Find where the given text appears and provide that cell's center as (x, y) coordinate. 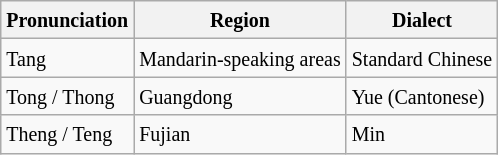
Dialect (422, 20)
Fujian (240, 134)
Guangdong (240, 96)
Tang (68, 58)
Min (422, 134)
Pronunciation (68, 20)
Standard Chinese (422, 58)
Mandarin-speaking areas (240, 58)
Yue (Cantonese) (422, 96)
Tong / Thong (68, 96)
Theng / Teng (68, 134)
Region (240, 20)
